From the cell containing the given text, extract its center point as [X, Y] coordinate. 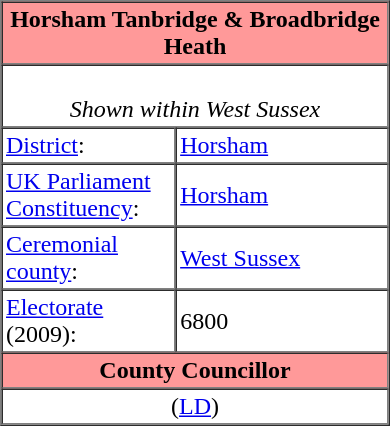
Ceremonial county: [89, 258]
Horsham Tanbridge & Broadbridge Heath [196, 34]
Electorate (2009): [89, 322]
Shown within West Sussex [196, 96]
County Councillor [196, 370]
District: [89, 146]
6800 [282, 322]
West Sussex [282, 258]
UK Parliament Constituency: [89, 196]
(LD) [196, 406]
